For the text-containing cell, return its midpoint in [X, Y] coordinate format. 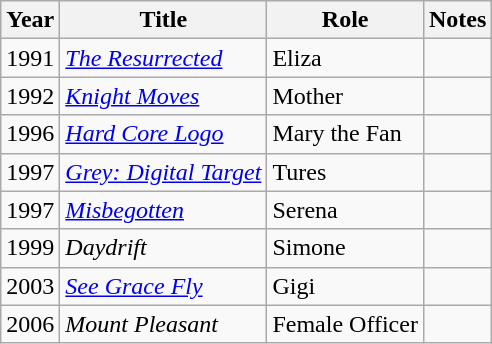
Knight Moves [164, 96]
Misbegotten [164, 210]
1991 [30, 58]
Mary the Fan [346, 134]
Mother [346, 96]
Tures [346, 172]
See Grace Fly [164, 286]
Year [30, 20]
Simone [346, 248]
Serena [346, 210]
1999 [30, 248]
Notes [457, 20]
Mount Pleasant [164, 324]
Title [164, 20]
Eliza [346, 58]
Daydrift [164, 248]
1996 [30, 134]
Role [346, 20]
Grey: Digital Target [164, 172]
2003 [30, 286]
Hard Core Logo [164, 134]
Gigi [346, 286]
2006 [30, 324]
1992 [30, 96]
The Resurrected [164, 58]
Female Officer [346, 324]
